Output the [X, Y] coordinate of the center of the cell containing the given text.  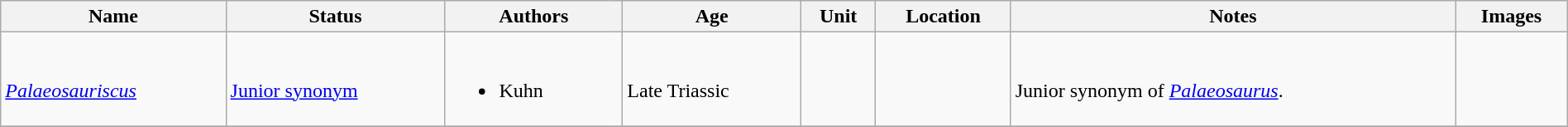
Name [113, 17]
Age [712, 17]
Notes [1233, 17]
Unit [838, 17]
Junior synonym [336, 80]
Late Triassic [712, 80]
Junior synonym of Palaeosaurus. [1233, 80]
Images [1512, 17]
Palaeosauriscus [113, 80]
Authors [534, 17]
Kuhn [527, 80]
Location [943, 17]
Status [336, 17]
